From the cell containing the given text, extract its center point as [X, Y] coordinate. 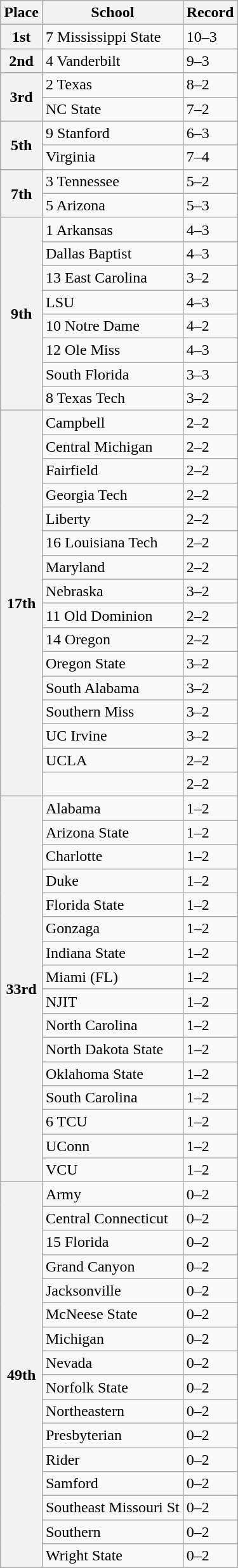
9 Stanford [112, 133]
Indiana State [112, 953]
5 Arizona [112, 205]
South Florida [112, 374]
UC Irvine [112, 736]
16 Louisiana Tech [112, 543]
VCU [112, 1170]
Samford [112, 1484]
Nebraska [112, 591]
5–3 [210, 205]
15 Florida [112, 1242]
Southern Miss [112, 712]
Oregon State [112, 663]
Presbyterian [112, 1435]
Oklahoma State [112, 1074]
33rd [22, 990]
9th [22, 314]
South Alabama [112, 687]
Maryland [112, 567]
7 Mississippi State [112, 37]
12 Ole Miss [112, 350]
3rd [22, 97]
2 Texas [112, 85]
14 Oregon [112, 639]
Rider [112, 1459]
6–3 [210, 133]
4–2 [210, 326]
10–3 [210, 37]
Michigan [112, 1339]
7th [22, 193]
Record [210, 13]
9–3 [210, 61]
11 Old Dominion [112, 615]
Charlotte [112, 857]
Southern [112, 1532]
NC State [112, 109]
5th [22, 145]
Wright State [112, 1556]
Army [112, 1194]
13 East Carolina [112, 277]
8 Texas Tech [112, 398]
Southeast Missouri St [112, 1508]
Dallas Baptist [112, 253]
Florida State [112, 905]
2nd [22, 61]
1 Arkansas [112, 229]
Jacksonville [112, 1291]
Virginia [112, 157]
Gonzaga [112, 929]
NJIT [112, 1001]
Miami (FL) [112, 977]
1st [22, 37]
Campbell [112, 423]
49th [22, 1375]
Place [22, 13]
Georgia Tech [112, 495]
Grand Canyon [112, 1266]
6 TCU [112, 1122]
5–2 [210, 181]
UConn [112, 1146]
South Carolina [112, 1098]
Central Michigan [112, 447]
Alabama [112, 808]
School [112, 13]
4 Vanderbilt [112, 61]
North Dakota State [112, 1049]
North Carolina [112, 1025]
10 Notre Dame [112, 326]
McNeese State [112, 1315]
3–3 [210, 374]
8–2 [210, 85]
Nevada [112, 1363]
7–2 [210, 109]
Northeastern [112, 1411]
LSU [112, 302]
Duke [112, 881]
17th [22, 603]
UCLA [112, 760]
Arizona State [112, 832]
7–4 [210, 157]
Norfolk State [112, 1387]
Liberty [112, 519]
Central Connecticut [112, 1218]
Fairfield [112, 471]
3 Tennessee [112, 181]
